Find where the given text appears and provide that cell's center as [X, Y] coordinate. 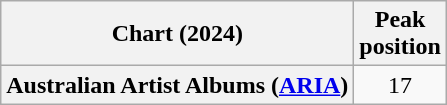
Peakposition [400, 34]
Chart (2024) [178, 34]
17 [400, 85]
Australian Artist Albums (ARIA) [178, 85]
